Return the [x, y] coordinate for the center point of the cell that contains the specified text.  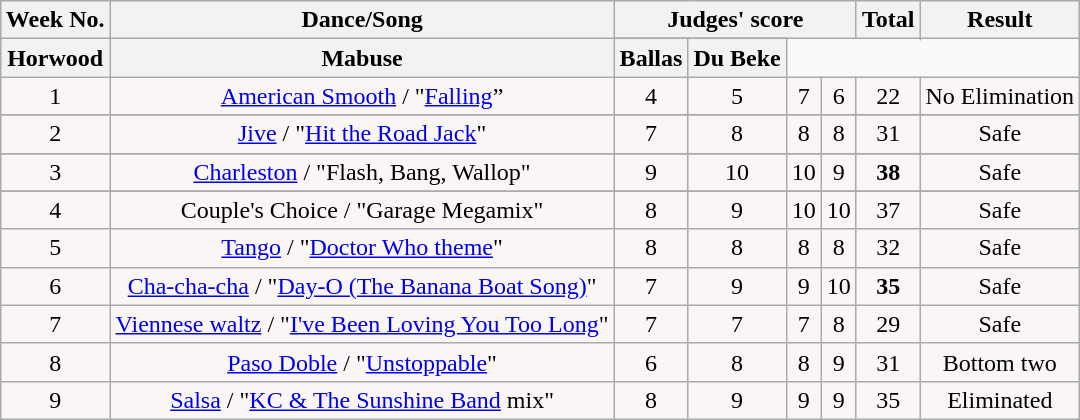
No Elimination [1000, 96]
22 [888, 96]
Eliminated [1000, 400]
Paso Doble / "Unstoppable" [362, 362]
Couple's Choice / "Garage Megamix" [362, 210]
Du Beke [737, 58]
Ballas [651, 58]
Judges' score [735, 20]
37 [888, 210]
Week No. [55, 20]
Mabuse [362, 58]
38 [888, 172]
Horwood [55, 58]
Viennese waltz / "I've Been Loving You Too Long" [362, 324]
Jive / "Hit the Road Jack" [362, 134]
32 [888, 248]
Bottom two [1000, 362]
Charleston / "Flash, Bang, Wallop" [362, 172]
Tango / "Doctor Who theme" [362, 248]
2 [55, 134]
Total [888, 20]
1 [55, 96]
Cha-cha-cha / "Day-O (The Banana Boat Song)" [362, 286]
Salsa / "KC & The Sunshine Band mix" [362, 400]
Result [1000, 20]
29 [888, 324]
3 [55, 172]
American Smooth / "Falling” [362, 96]
Dance/Song [362, 20]
